Search for the cell housing the specified text and yield its [x, y] center coordinate. 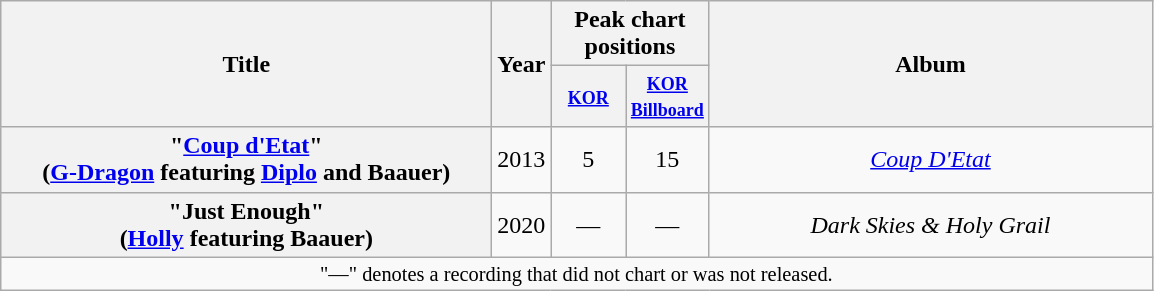
2013 [522, 160]
"Just Enough" (Holly featuring Baauer) [246, 224]
Peak chart positions [630, 34]
15 [668, 160]
KORBillboard [668, 96]
5 [588, 160]
Dark Skies & Holy Grail [930, 224]
Album [930, 64]
Year [522, 64]
Coup D'Etat [930, 160]
"—" denotes a recording that did not chart or was not released. [576, 274]
Title [246, 64]
2020 [522, 224]
"Coup d'Etat"(G-Dragon featuring Diplo and Baauer) [246, 160]
KOR [588, 96]
